Determine the [x, y] coordinate at the center of the cell enclosing the given text.  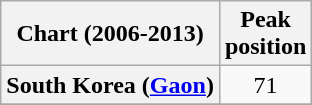
South Korea (Gaon) [110, 85]
Peakposition [265, 34]
Chart (2006-2013) [110, 34]
71 [265, 85]
